Search for the cell housing the specified text and yield its (x, y) center coordinate. 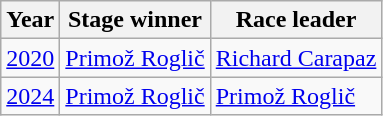
2020 (30, 58)
Richard Carapaz (296, 58)
Race leader (296, 20)
2024 (30, 96)
Year (30, 20)
Stage winner (135, 20)
